Scan for the cell matching the given text and deliver its (X, Y) coordinate at center. 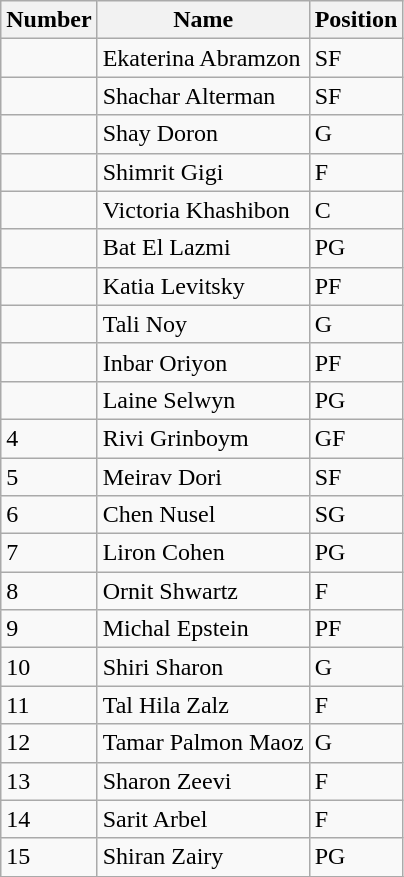
Tali Noy (203, 324)
SG (356, 515)
Tal Hila Zalz (203, 705)
15 (49, 857)
Katia Levitsky (203, 286)
Sarit Arbel (203, 819)
Inbar Oriyon (203, 362)
GF (356, 438)
Shimrit Gigi (203, 172)
Chen Nusel (203, 515)
11 (49, 705)
Rivi Grinboym (203, 438)
14 (49, 819)
Liron Cohen (203, 553)
Meirav Dori (203, 477)
6 (49, 515)
C (356, 210)
Number (49, 20)
Ekaterina Abramzon (203, 58)
4 (49, 438)
Ornit Shwartz (203, 591)
Tamar Palmon Maoz (203, 743)
13 (49, 781)
12 (49, 743)
Laine Selwyn (203, 400)
Shiri Sharon (203, 667)
7 (49, 553)
Name (203, 20)
9 (49, 629)
Victoria Khashibon (203, 210)
Sharon Zeevi (203, 781)
Michal Epstein (203, 629)
10 (49, 667)
5 (49, 477)
Shay Doron (203, 134)
Shiran Zairy (203, 857)
Bat El Lazmi (203, 248)
8 (49, 591)
Position (356, 20)
Shachar Alterman (203, 96)
